Provide the (X, Y) coordinate of the cell's center where the given text is located.  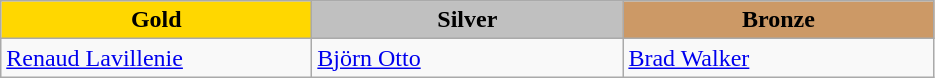
Renaud Lavillenie (156, 58)
Brad Walker (778, 58)
Björn Otto (468, 58)
Gold (156, 20)
Silver (468, 20)
Bronze (778, 20)
